Return the [x, y] coordinate for the center point of the cell that contains the specified text.  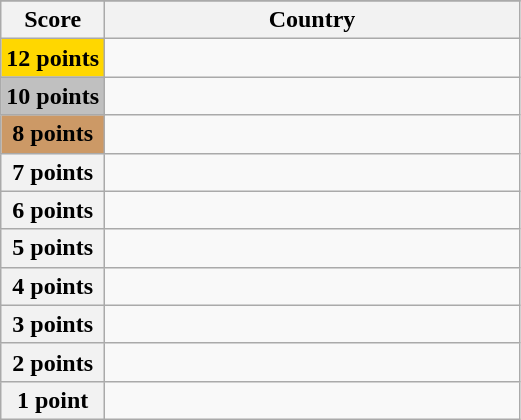
3 points [53, 324]
2 points [53, 362]
4 points [53, 286]
1 point [53, 400]
8 points [53, 134]
Score [53, 20]
5 points [53, 248]
Country [312, 20]
7 points [53, 172]
6 points [53, 210]
10 points [53, 96]
12 points [53, 58]
